Determine the [X, Y] coordinate at the center of the cell enclosing the given text.  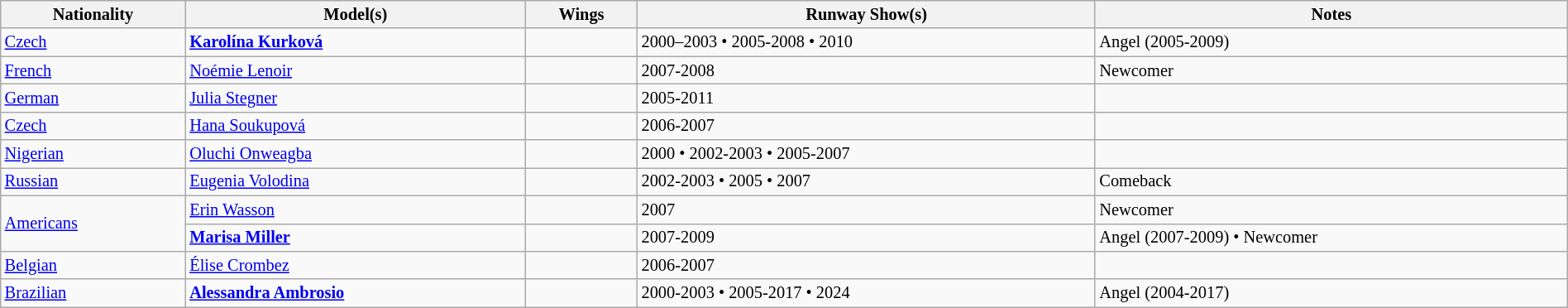
Eugenia Volodina [356, 181]
Notes [1331, 14]
2005-2011 [867, 98]
Karolína Kurková [356, 42]
Comeback [1331, 181]
Russian [93, 181]
Wings [581, 14]
Élise Crombez [356, 265]
2000 • 2002-2003 • 2005-2007 [867, 154]
French [93, 70]
Marisa Miller [356, 238]
Angel (2007-2009) • Newcomer [1331, 238]
Julia Stegner [356, 98]
Brazilian [93, 293]
Erin Wasson [356, 209]
Runway Show(s) [867, 14]
Alessandra Ambrosio [356, 293]
2007-2009 [867, 238]
Model(s) [356, 14]
2000–2003 • 2005-2008 • 2010 [867, 42]
Nigerian [93, 154]
Noémie Lenoir [356, 70]
Oluchi Onweagba [356, 154]
2007 [867, 209]
Hana Soukupová [356, 126]
German [93, 98]
Angel (2004-2017) [1331, 293]
Nationality [93, 14]
Belgian [93, 265]
Angel (2005-2009) [1331, 42]
Americans [93, 224]
2000-2003 • 2005-2017 • 2024 [867, 293]
2002-2003 • 2005 • 2007 [867, 181]
2007-2008 [867, 70]
